Pinpoint the cell where the given text exists, returning its (x, y) midpoint coordinate. 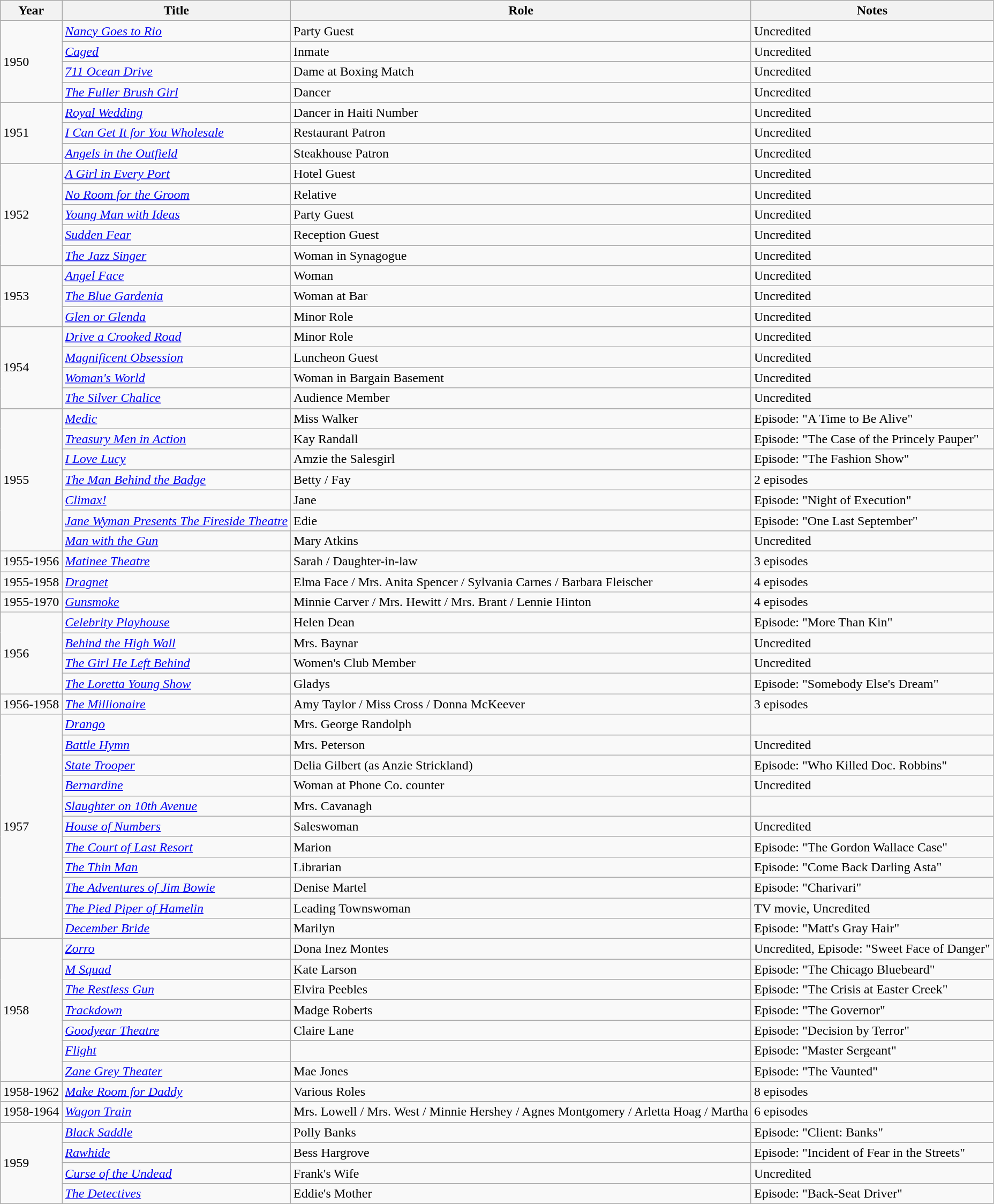
Flight (177, 1051)
The Restless Gun (177, 990)
Episode: "Night of Execution" (872, 500)
Woman in Bargain Basement (521, 378)
1951 (31, 133)
Rawhide (177, 1153)
Magnificent Obsession (177, 357)
Battle Hymn (177, 745)
Leading Townswoman (521, 908)
Restaurant Patron (521, 133)
Episode: "Somebody Else's Dream" (872, 684)
Dragnet (177, 581)
Zane Grey Theater (177, 1071)
Kate Larson (521, 969)
1958 (31, 1010)
Episode: "The Governor" (872, 1010)
Gunsmoke (177, 602)
Minnie Carver / Mrs. Hewitt / Mrs. Brant / Lennie Hinton (521, 602)
Episode: "More Than Kin" (872, 623)
Episode: "The Case of the Princely Pauper" (872, 439)
Role (521, 11)
1955 (31, 480)
Madge Roberts (521, 1010)
The Detectives (177, 1193)
Sudden Fear (177, 235)
1954 (31, 368)
1953 (31, 296)
Curse of the Undead (177, 1173)
8 episodes (872, 1091)
Helen Dean (521, 623)
Woman's World (177, 378)
Black Saddle (177, 1132)
Matinee Theatre (177, 561)
Mrs. George Randolph (521, 724)
1955-1958 (31, 581)
Climax! (177, 500)
Episode: "The Crisis at Easter Creek" (872, 990)
Woman in Synagogue (521, 256)
Caged (177, 51)
Various Roles (521, 1091)
Jane Wyman Presents The Fireside Theatre (177, 520)
Saleswoman (521, 826)
Inmate (521, 51)
Audience Member (521, 398)
Episode: "Incident of Fear in the Streets" (872, 1153)
The Thin Man (177, 867)
Luncheon Guest (521, 357)
Angel Face (177, 276)
TV movie, Uncredited (872, 908)
Episode: "One Last September" (872, 520)
The Man Behind the Badge (177, 480)
Woman at Phone Co. counter (521, 786)
State Trooper (177, 765)
Mae Jones (521, 1071)
The Adventures of Jim Bowie (177, 887)
Hotel Guest (521, 174)
Make Room for Daddy (177, 1091)
The Blue Gardenia (177, 296)
Medic (177, 418)
Young Man with Ideas (177, 214)
Slaughter on 10th Avenue (177, 806)
Bess Hargrove (521, 1153)
1956-1958 (31, 704)
Miss Walker (521, 418)
1959 (31, 1163)
Treasury Men in Action (177, 439)
Bernardine (177, 786)
Zorro (177, 949)
The Pied Piper of Hamelin (177, 908)
Glen or Glenda (177, 317)
Royal Wedding (177, 113)
Elma Face / Mrs. Anita Spencer / Sylvania Carnes / Barbara Fleischer (521, 581)
Relative (521, 194)
Episode: "The Gordon Wallace Case" (872, 847)
Mrs. Peterson (521, 745)
6 episodes (872, 1112)
Denise Martel (521, 887)
Episode: "A Time to Be Alive" (872, 418)
Woman (521, 276)
Gladys (521, 684)
M Squad (177, 969)
Notes (872, 11)
Dona Inez Montes (521, 949)
Jane (521, 500)
Edie (521, 520)
The Fuller Brush Girl (177, 92)
The Loretta Young Show (177, 684)
Mary Atkins (521, 541)
Librarian (521, 867)
Frank's Wife (521, 1173)
Women's Club Member (521, 663)
Dancer (521, 92)
Sarah / Daughter-in-law (521, 561)
Uncredited, Episode: "Sweet Face of Danger" (872, 949)
I Love Lucy (177, 459)
Dancer in Haiti Number (521, 113)
2 episodes (872, 480)
Title (177, 11)
Episode: "Come Back Darling Asta" (872, 867)
Drango (177, 724)
Episode: "Charivari" (872, 887)
1955-1970 (31, 602)
Eddie's Mother (521, 1193)
711 Ocean Drive (177, 72)
Steakhouse Patron (521, 153)
Episode: "Who Killed Doc. Robbins" (872, 765)
A Girl in Every Port (177, 174)
Nancy Goes to Rio (177, 31)
Episode: "Master Sergeant" (872, 1051)
Marilyn (521, 929)
Wagon Train (177, 1112)
Behind the High Wall (177, 643)
Dame at Boxing Match (521, 72)
Episode: "The Fashion Show" (872, 459)
Mrs. Cavanagh (521, 806)
1956 (31, 653)
Celebrity Playhouse (177, 623)
Marion (521, 847)
The Girl He Left Behind (177, 663)
1958-1962 (31, 1091)
Angels in the Outfield (177, 153)
Amzie the Salesgirl (521, 459)
Kay Randall (521, 439)
Episode: "The Vaunted" (872, 1071)
House of Numbers (177, 826)
Delia Gilbert (as Anzie Strickland) (521, 765)
Mrs. Lowell / Mrs. West / Minnie Hershey / Agnes Montgomery / Arletta Hoag / Martha (521, 1112)
Polly Banks (521, 1132)
Episode: "Back-Seat Driver" (872, 1193)
Episode: "Client: Banks" (872, 1132)
Elvira Peebles (521, 990)
Man with the Gun (177, 541)
December Bride (177, 929)
No Room for the Groom (177, 194)
The Jazz Singer (177, 256)
Reception Guest (521, 235)
1950 (31, 62)
The Court of Last Resort (177, 847)
Claire Lane (521, 1030)
Goodyear Theatre (177, 1030)
1958-1964 (31, 1112)
Mrs. Baynar (521, 643)
Episode: "Matt's Gray Hair" (872, 929)
1957 (31, 826)
Betty / Fay (521, 480)
I Can Get It for You Wholesale (177, 133)
Amy Taylor / Miss Cross / Donna McKeever (521, 704)
1955-1956 (31, 561)
Drive a Crooked Road (177, 337)
Year (31, 11)
The Millionaire (177, 704)
Trackdown (177, 1010)
Episode: "The Chicago Bluebeard" (872, 969)
Woman at Bar (521, 296)
Episode: "Decision by Terror" (872, 1030)
The Silver Chalice (177, 398)
1952 (31, 214)
